Provide the [x, y] coordinate of the cell's center where the given text is located.  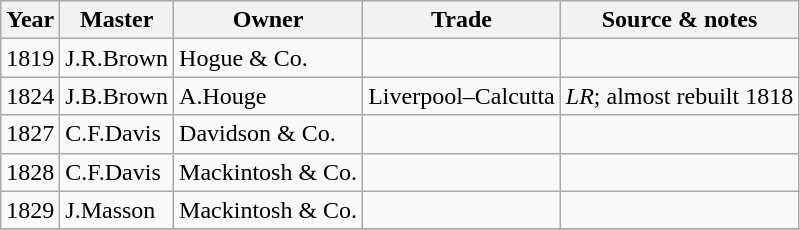
1828 [30, 172]
Owner [268, 20]
1819 [30, 58]
LR; almost rebuilt 1818 [679, 96]
Source & notes [679, 20]
J.R.Brown [117, 58]
Trade [462, 20]
1827 [30, 134]
Liverpool–Calcutta [462, 96]
Master [117, 20]
J.Masson [117, 210]
J.B.Brown [117, 96]
Davidson & Co. [268, 134]
1824 [30, 96]
Year [30, 20]
1829 [30, 210]
Hogue & Co. [268, 58]
A.Houge [268, 96]
